Detect which cell encompasses the target text, then output its [x, y] center coordinate. 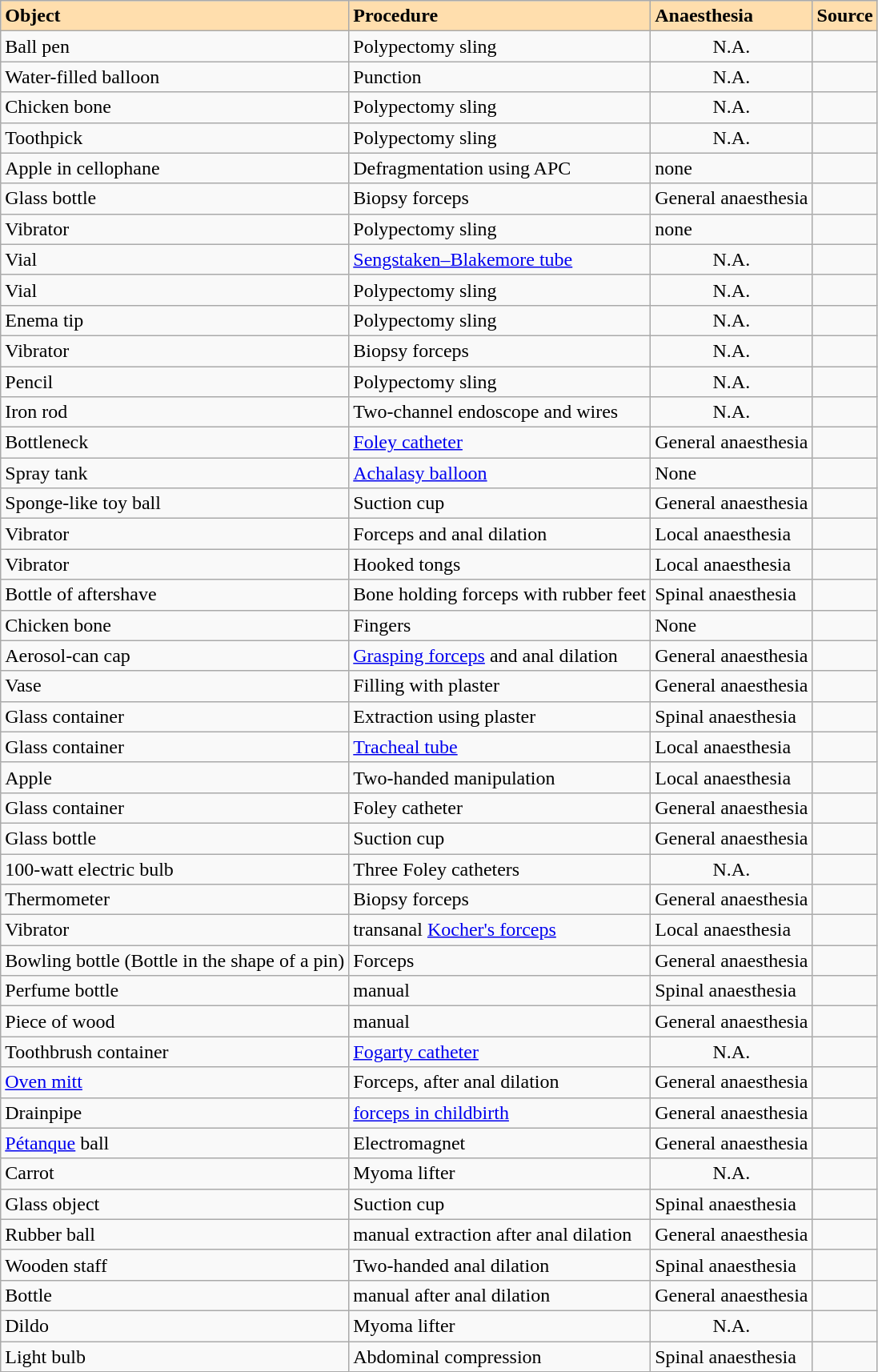
Forceps and anal dilation [499, 534]
Perfume bottle [174, 991]
Bowling bottle (Bottle in the shape of a pin) [174, 961]
Bottle [174, 1295]
Achalasy balloon [499, 473]
Source [845, 16]
Thermometer [174, 900]
Two-channel endoscope and wires [499, 412]
Electromagnet [499, 1143]
forceps in childbirth [499, 1113]
Ball pen [174, 46]
Extraction using plaster [499, 716]
Vase [174, 686]
Procedure [499, 16]
Bottleneck [174, 443]
Abdominal compression [499, 1357]
Wooden staff [174, 1265]
Water-filled balloon [174, 77]
Sengstaken–Blakemore tube [499, 259]
Piece of wood [174, 1021]
Three Foley catheters [499, 869]
Spray tank [174, 473]
Grasping forceps and anal dilation [499, 656]
Apple in cellophane [174, 168]
Forceps, after anal dilation [499, 1082]
Dildo [174, 1326]
Iron rod [174, 412]
manual after anal dilation [499, 1295]
Glass object [174, 1204]
Toothpick [174, 138]
Pétanque ball [174, 1143]
Two-handed anal dilation [499, 1265]
Enema tip [174, 320]
Object [174, 16]
manual extraction after anal dilation [499, 1234]
Drainpipe [174, 1113]
Pencil [174, 382]
Defragmentation using APC [499, 168]
Hooked tongs [499, 564]
100-watt electric bulb [174, 869]
Forceps [499, 961]
Fogarty catheter [499, 1052]
Oven mitt [174, 1082]
Carrot [174, 1173]
Apple [174, 777]
Light bulb [174, 1357]
Aerosol-can cap [174, 656]
Bottle of aftershave [174, 595]
Two-handed manipulation [499, 777]
Fingers [499, 625]
Filling with plaster [499, 686]
Punction [499, 77]
Rubber ball [174, 1234]
Tracheal tube [499, 747]
transanal Kocher's forceps [499, 930]
Bone holding forceps with rubber feet [499, 595]
Anaesthesia [732, 16]
Toothbrush container [174, 1052]
Sponge-like toy ball [174, 503]
